Identify which cell holds the provided text, then report its (X, Y) central coordinate. 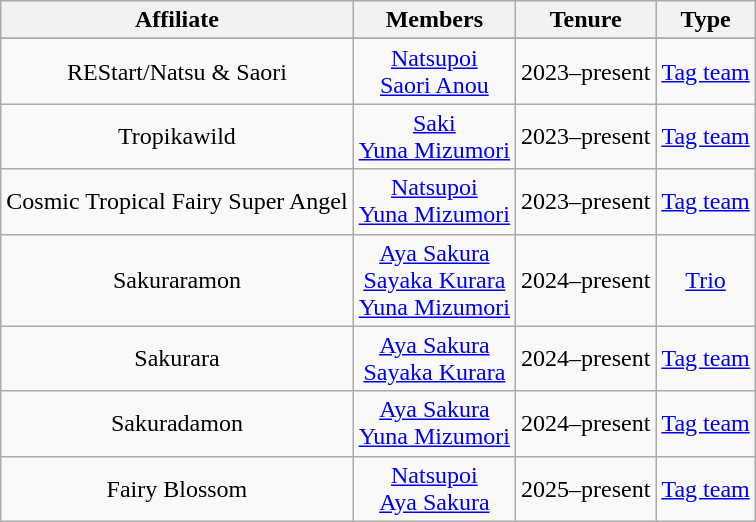
NatsupoiYuna Mizumori (434, 202)
REStart/Natsu & Saori (177, 72)
Type (706, 20)
Aya SakuraYuna Mizumori (434, 424)
Sakurara (177, 358)
Tropikawild (177, 136)
SakiYuna Mizumori (434, 136)
2025–present (586, 488)
Fairy Blossom (177, 488)
Sakuraramon (177, 280)
Aya SakuraSayaka Kurara (434, 358)
NatsupoiAya Sakura (434, 488)
NatsupoiSaori Anou (434, 72)
Affiliate (177, 20)
Members (434, 20)
Aya SakuraSayaka KuraraYuna Mizumori (434, 280)
Sakuradamon (177, 424)
Trio (706, 280)
Cosmic Tropical Fairy Super Angel (177, 202)
Tenure (586, 20)
